Provide the (X, Y) coordinate of the cell's center where the given text is located.  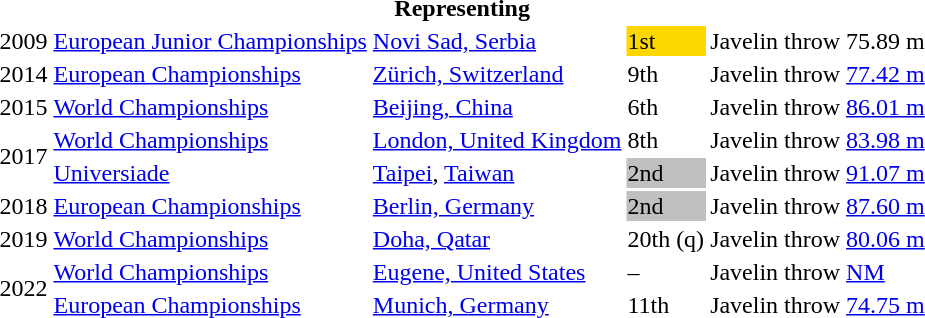
Beijing, China (497, 107)
9th (666, 74)
1st (666, 41)
Novi Sad, Serbia (497, 41)
6th (666, 107)
– (666, 272)
European Junior Championships (210, 41)
8th (666, 140)
Berlin, Germany (497, 206)
London, United Kingdom (497, 140)
20th (q) (666, 239)
Doha, Qatar (497, 239)
Zürich, Switzerland (497, 74)
Eugene, United States (497, 272)
Universiade (210, 173)
Taipei, Taiwan (497, 173)
